From the cell containing the given text, extract its center point as (x, y) coordinate. 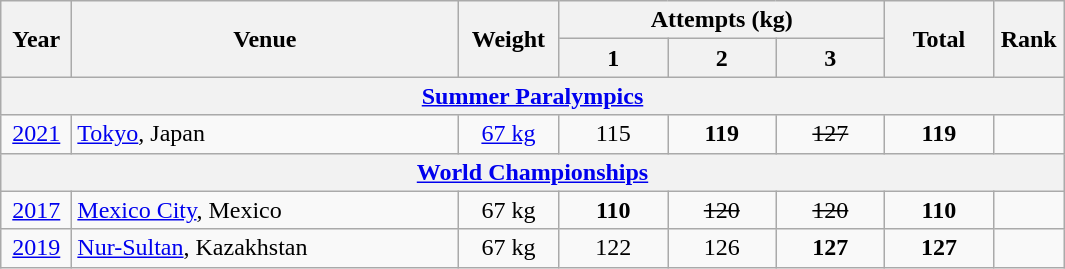
2017 (36, 210)
115 (614, 134)
Venue (265, 39)
2 (722, 58)
Tokyo, Japan (265, 134)
122 (614, 248)
Attempts (kg) (722, 20)
Year (36, 39)
Total (940, 39)
3 (830, 58)
2019 (36, 248)
2021 (36, 134)
Summer Paralympics (533, 96)
1 (614, 58)
World Championships (533, 172)
Weight (508, 39)
Rank (1028, 39)
126 (722, 248)
Mexico City, Mexico (265, 210)
Nur-Sultan, Kazakhstan (265, 248)
